Extract the [x, y] coordinate from the center of the cell holding the provided text.  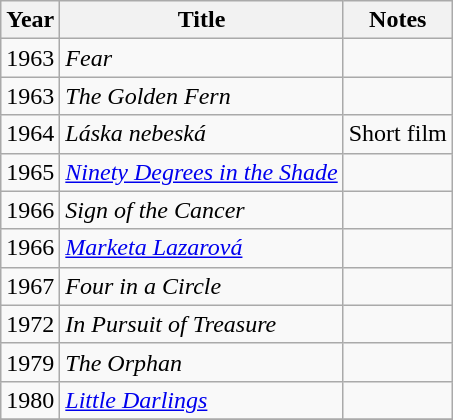
1964 [30, 134]
Sign of the Cancer [202, 210]
Marketa Lazarová [202, 248]
The Orphan [202, 362]
Ninety Degrees in the Shade [202, 172]
In Pursuit of Treasure [202, 324]
Fear [202, 58]
Little Darlings [202, 400]
1965 [30, 172]
1967 [30, 286]
Notes [398, 20]
Short film [398, 134]
1972 [30, 324]
Four in a Circle [202, 286]
Year [30, 20]
Title [202, 20]
1979 [30, 362]
The Golden Fern [202, 96]
Láska nebeská [202, 134]
1980 [30, 400]
